Return (X, Y) of the center of cell containing provided text 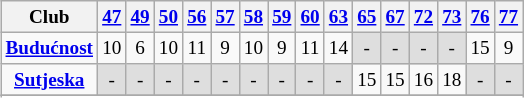
73 (452, 17)
67 (395, 17)
60 (310, 17)
Sutjeska (50, 80)
76 (480, 17)
59 (282, 17)
Club (50, 17)
14 (338, 48)
72 (423, 17)
65 (367, 17)
57 (225, 17)
6 (140, 48)
18 (452, 80)
56 (197, 17)
58 (253, 17)
63 (338, 17)
Budućnost (50, 48)
49 (140, 17)
77 (508, 17)
47 (112, 17)
50 (168, 17)
16 (423, 80)
